Extract the (x, y) coordinate from the center of the cell holding the provided text.  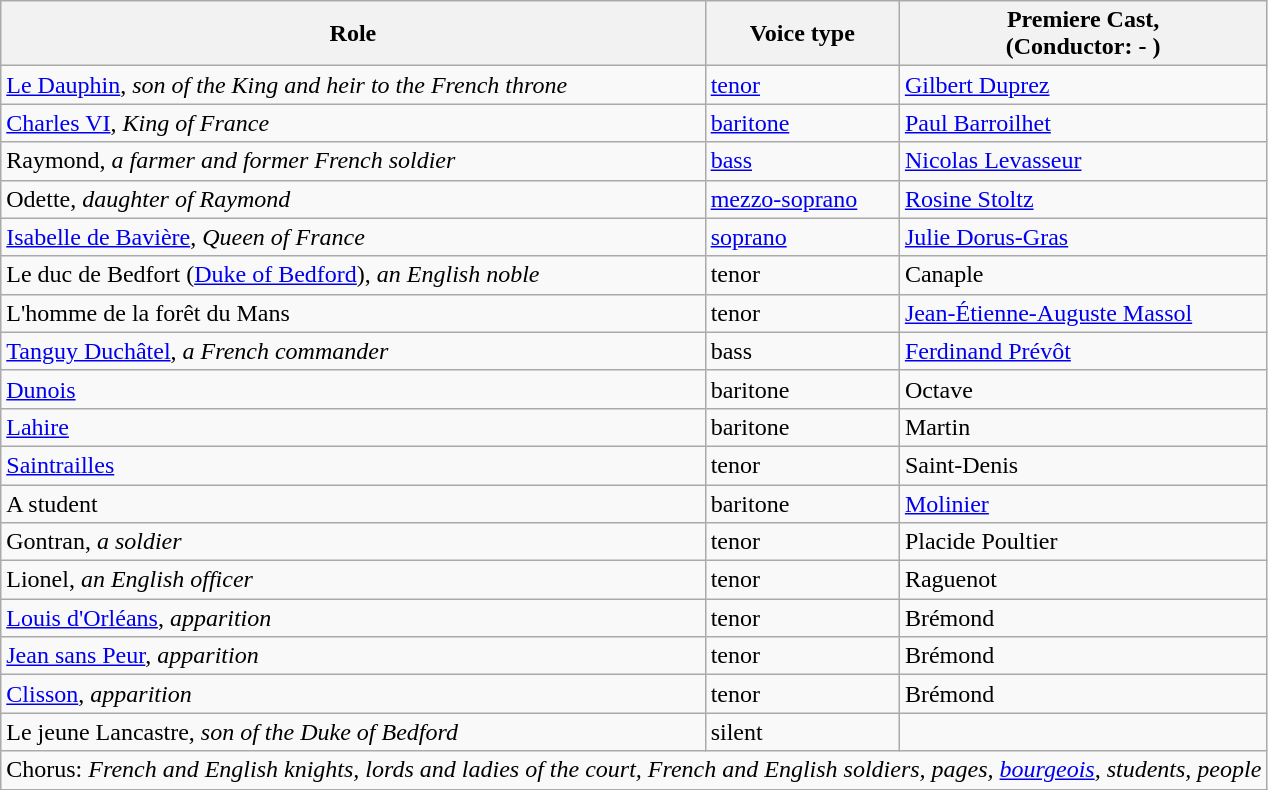
silent (802, 732)
Voice type (802, 34)
Role (353, 34)
Rosine Stoltz (1083, 199)
Paul Barroilhet (1083, 123)
Lahire (353, 427)
Gontran, a soldier (353, 542)
Canaple (1083, 275)
Gilbert Duprez (1083, 85)
Saintrailles (353, 465)
Molinier (1083, 503)
Dunois (353, 389)
Julie Dorus-Gras (1083, 237)
Tanguy Duchâtel, a French commander (353, 351)
Odette, daughter of Raymond (353, 199)
Jean-Étienne-Auguste Massol (1083, 313)
Jean sans Peur, apparition (353, 656)
Le jeune Lancastre, son of the Duke of Bedford (353, 732)
Le duc de Bedfort (Duke of Bedford), an English noble (353, 275)
Placide Poultier (1083, 542)
Isabelle de Bavière, Queen of France (353, 237)
Le Dauphin, son of the King and heir to the French throne (353, 85)
soprano (802, 237)
Lionel, an English officer (353, 580)
L'homme de la forêt du Mans (353, 313)
Louis d'Orléans, apparition (353, 618)
Premiere Cast, (Conductor: - ) (1083, 34)
Saint-Denis (1083, 465)
Martin (1083, 427)
Ferdinand Prévôt (1083, 351)
Raymond, a farmer and former French soldier (353, 161)
Clisson, apparition (353, 694)
Nicolas Levasseur (1083, 161)
A student (353, 503)
mezzo-soprano (802, 199)
Charles VI, King of France (353, 123)
Octave (1083, 389)
Chorus: French and English knights, lords and ladies of the court, French and English soldiers, pages, bourgeois, students, people (634, 770)
Raguenot (1083, 580)
